Capture the cell that displays the provided text and extract its (x, y) central coordinate. 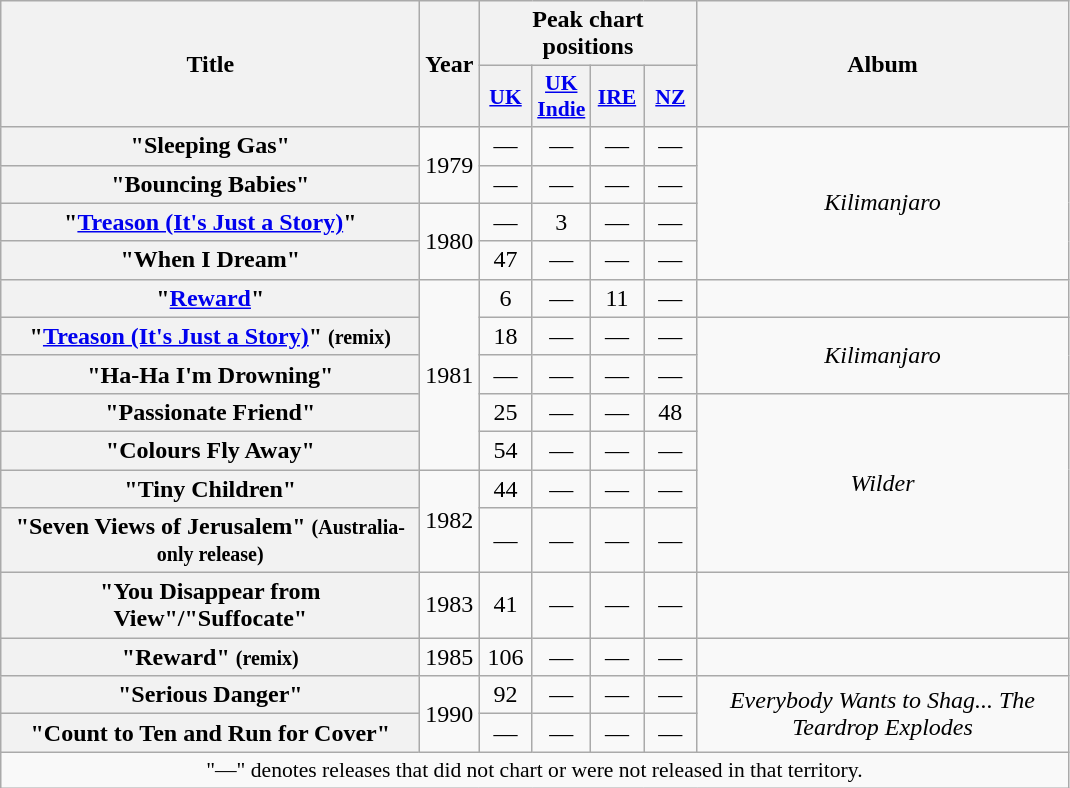
Peak chart positions (588, 34)
"Treason (It's Just a Story)" (210, 222)
1990 (450, 714)
92 (506, 695)
Title (210, 64)
Wilder (882, 482)
"Seven Views of Jerusalem" (Australia-only release) (210, 540)
"Treason (It's Just a Story)" (remix) (210, 336)
"Bouncing Babies" (210, 184)
106 (506, 657)
"Tiny Children" (210, 489)
1979 (450, 165)
"Reward" (remix) (210, 657)
"Ha-Ha I'm Drowning" (210, 374)
"—" denotes releases that did not chart or were not released in that territory. (534, 770)
"You Disappear from View"/"Suffocate" (210, 606)
47 (506, 260)
UK (506, 96)
1982 (450, 522)
UK Indie (561, 96)
1985 (450, 657)
NZ (670, 96)
1981 (450, 374)
"Colours Fly Away" (210, 450)
"Sleeping Gas" (210, 146)
Everybody Wants to Shag... The Teardrop Explodes (882, 714)
"Passionate Friend" (210, 412)
25 (506, 412)
"Reward" (210, 298)
41 (506, 606)
IRE (616, 96)
1983 (450, 606)
44 (506, 489)
54 (506, 450)
Album (882, 64)
"When I Dream" (210, 260)
11 (616, 298)
6 (506, 298)
3 (561, 222)
1980 (450, 241)
Year (450, 64)
48 (670, 412)
"Serious Danger" (210, 695)
"Count to Ten and Run for Cover" (210, 733)
18 (506, 336)
